Determine the (x, y) coordinate at the center of the cell enclosing the given text.  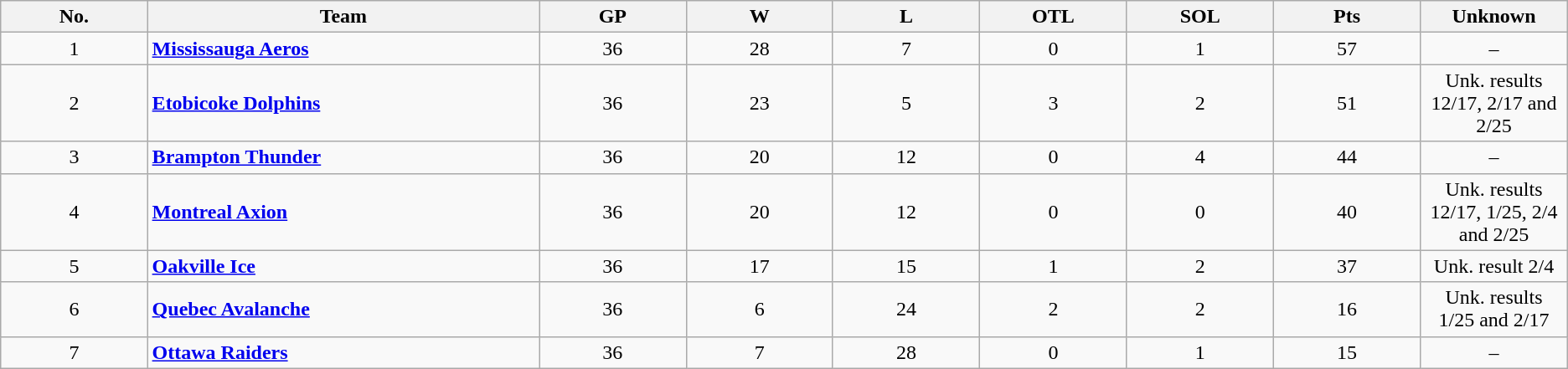
No. (74, 17)
Ottawa Raiders (343, 352)
44 (1347, 157)
OTL (1054, 17)
Quebec Avalanche (343, 310)
Oakville Ice (343, 266)
Unk. results 1/25 and 2/17 (1494, 310)
Team (343, 17)
40 (1347, 212)
Unknown (1494, 17)
37 (1347, 266)
16 (1347, 310)
L (906, 17)
Brampton Thunder (343, 157)
24 (906, 310)
57 (1347, 49)
23 (759, 103)
Mississauga Aeros (343, 49)
Montreal Axion (343, 212)
Pts (1347, 17)
W (759, 17)
GP (613, 17)
Unk. results 12/17, 1/25, 2/4 and 2/25 (1494, 212)
SOL (1199, 17)
Unk. results 12/17, 2/17 and 2/25 (1494, 103)
Etobicoke Dolphins (343, 103)
51 (1347, 103)
17 (759, 266)
Unk. result 2/4 (1494, 266)
